Identify which cell holds the provided text, then report its [X, Y] central coordinate. 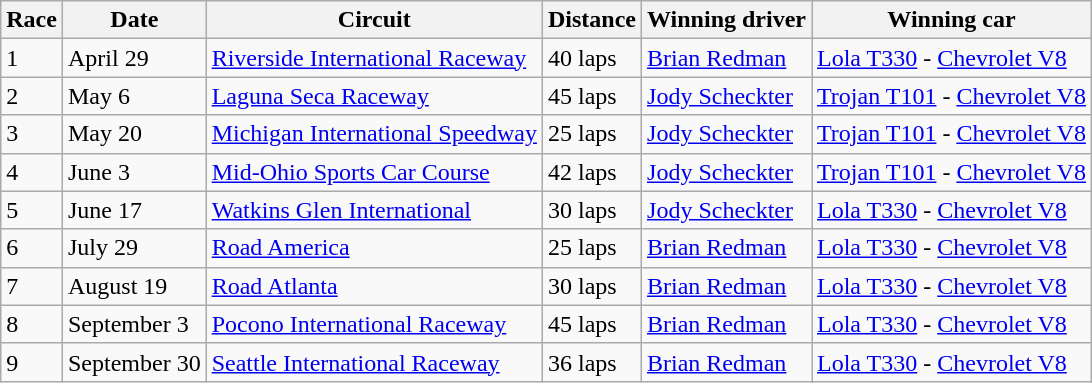
7 [32, 286]
3 [32, 134]
Pocono International Raceway [374, 324]
July 29 [134, 248]
Date [134, 20]
Winning car [952, 20]
April 29 [134, 58]
2 [32, 96]
August 19 [134, 286]
Race [32, 20]
May 6 [134, 96]
1 [32, 58]
September 3 [134, 324]
Circuit [374, 20]
4 [32, 172]
40 laps [592, 58]
Riverside International Raceway [374, 58]
42 laps [592, 172]
Road America [374, 248]
Road Atlanta [374, 286]
Winning driver [727, 20]
June 17 [134, 210]
Laguna Seca Raceway [374, 96]
Watkins Glen International [374, 210]
Michigan International Speedway [374, 134]
June 3 [134, 172]
Mid-Ohio Sports Car Course [374, 172]
May 20 [134, 134]
5 [32, 210]
September 30 [134, 362]
8 [32, 324]
6 [32, 248]
Seattle International Raceway [374, 362]
Distance [592, 20]
36 laps [592, 362]
9 [32, 362]
